Identify which cell holds the provided text, then report its (x, y) central coordinate. 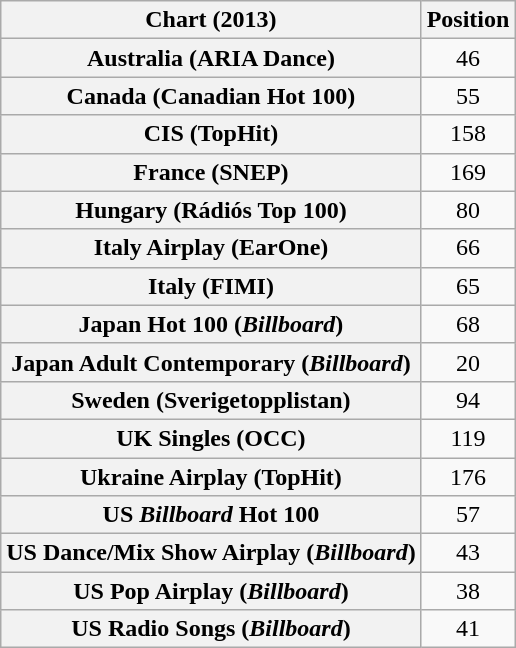
US Radio Songs (Billboard) (211, 629)
119 (468, 438)
Australia (ARIA Dance) (211, 58)
20 (468, 362)
Chart (2013) (211, 20)
Italy Airplay (EarOne) (211, 248)
38 (468, 591)
158 (468, 134)
57 (468, 515)
Ukraine Airplay (TopHit) (211, 477)
66 (468, 248)
US Dance/Mix Show Airplay (Billboard) (211, 553)
Italy (FIMI) (211, 286)
CIS (TopHit) (211, 134)
Japan Hot 100 (Billboard) (211, 324)
Sweden (Sverigetopplistan) (211, 400)
65 (468, 286)
Position (468, 20)
43 (468, 553)
68 (468, 324)
Canada (Canadian Hot 100) (211, 96)
Hungary (Rádiós Top 100) (211, 210)
46 (468, 58)
US Billboard Hot 100 (211, 515)
55 (468, 96)
169 (468, 172)
80 (468, 210)
US Pop Airplay (Billboard) (211, 591)
UK Singles (OCC) (211, 438)
Japan Adult Contemporary (Billboard) (211, 362)
41 (468, 629)
94 (468, 400)
176 (468, 477)
France (SNEP) (211, 172)
